Search for the cell housing the specified text and yield its (X, Y) center coordinate. 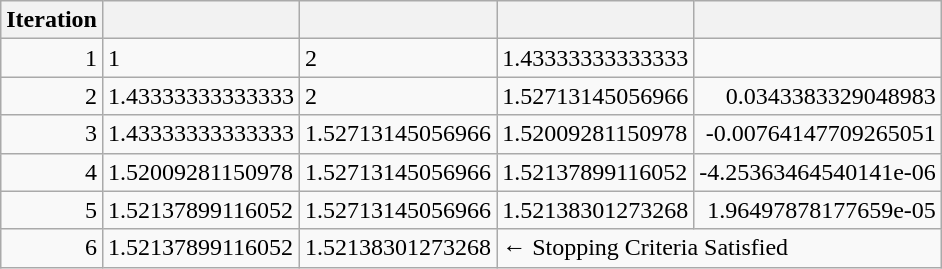
3 (52, 134)
6 (52, 248)
0.0343383329048983 (818, 96)
4 (52, 172)
Iteration (52, 20)
-4.25363464540141e-06 (818, 172)
1.96497878177659e-05 (818, 210)
-0.00764147709265051 (818, 134)
5 (52, 210)
← Stopping Criteria Satisfied (720, 248)
